Find where the given text appears and provide that cell's center as [x, y] coordinate. 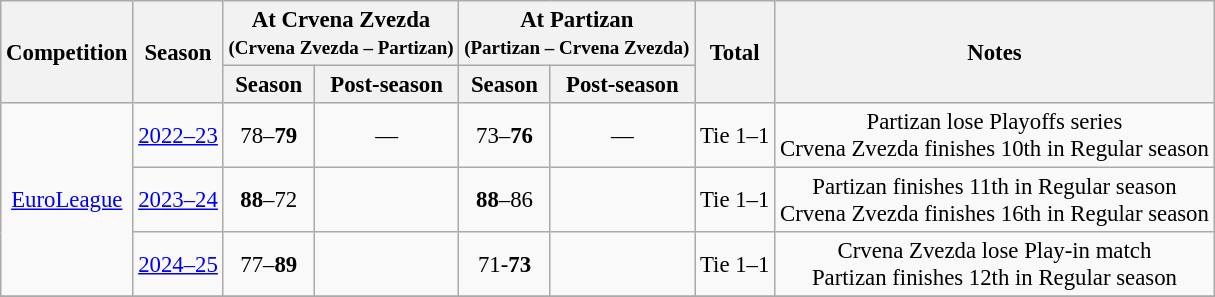
Partizan finishes 11th in Regular seasonCrvena Zvezda finishes 16th in Regular season [995, 200]
2024–25 [178, 264]
Competition [67, 52]
88–86 [504, 200]
At Partizan(Partizan – Crvena Zvezda) [577, 34]
73–76 [504, 136]
77–89 [268, 264]
At Crvena Zvezda(Crvena Zvezda – Partizan) [341, 34]
78–79 [268, 136]
88–72 [268, 200]
Total [735, 52]
Crvena Zvezda lose Play-in matchPartizan finishes 12th in Regular season [995, 264]
2022–23 [178, 136]
Notes [995, 52]
EuroLeague [67, 200]
Partizan lose Playoffs seriesCrvena Zvezda finishes 10th in Regular season [995, 136]
71-73 [504, 264]
2023–24 [178, 200]
